Find where the given text appears and provide that cell's center as (x, y) coordinate. 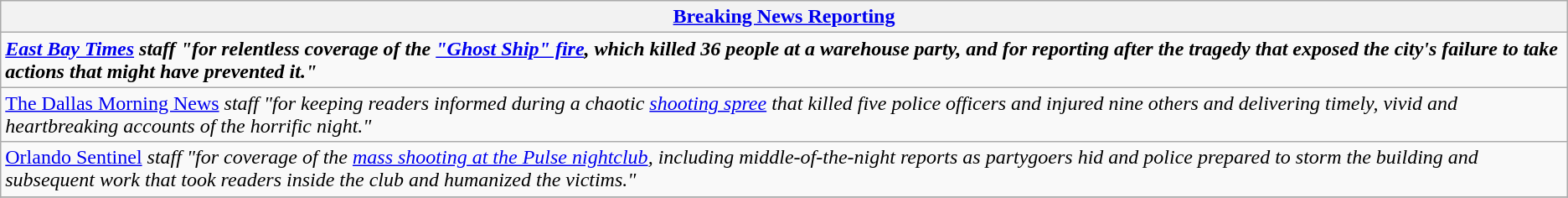
Breaking News Reporting (784, 17)
